From the cell containing the given text, extract its center point as [X, Y] coordinate. 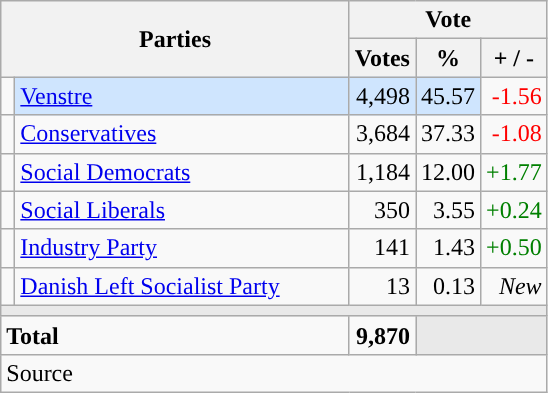
1.43 [448, 248]
+0.24 [514, 210]
+1.77 [514, 172]
-1.56 [514, 96]
Social Liberals [182, 210]
9,870 [382, 335]
New [514, 286]
% [448, 58]
1,184 [382, 172]
37.33 [448, 134]
Danish Left Socialist Party [182, 286]
Industry Party [182, 248]
Social Democrats [182, 172]
12.00 [448, 172]
Vote [448, 20]
Total [176, 335]
Conservatives [182, 134]
Parties [176, 39]
3,684 [382, 134]
45.57 [448, 96]
350 [382, 210]
4,498 [382, 96]
Votes [382, 58]
Venstre [182, 96]
+ / - [514, 58]
0.13 [448, 286]
13 [382, 286]
3.55 [448, 210]
-1.08 [514, 134]
Source [274, 373]
141 [382, 248]
+0.50 [514, 248]
